Return the (X, Y) coordinate for the center point of the cell that contains the specified text.  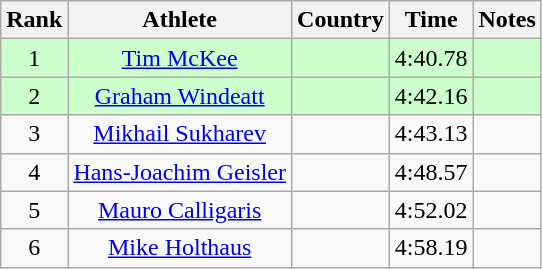
Mauro Calligaris (180, 210)
1 (34, 58)
6 (34, 248)
Country (341, 20)
4:42.16 (431, 96)
4:43.13 (431, 134)
Mike Holthaus (180, 248)
4:52.02 (431, 210)
Time (431, 20)
Rank (34, 20)
Notes (507, 20)
Mikhail Sukharev (180, 134)
Tim McKee (180, 58)
Hans-Joachim Geisler (180, 172)
5 (34, 210)
4:40.78 (431, 58)
4:58.19 (431, 248)
2 (34, 96)
4:48.57 (431, 172)
Athlete (180, 20)
3 (34, 134)
Graham Windeatt (180, 96)
4 (34, 172)
